Output the (X, Y) coordinate of the center of the cell containing the given text.  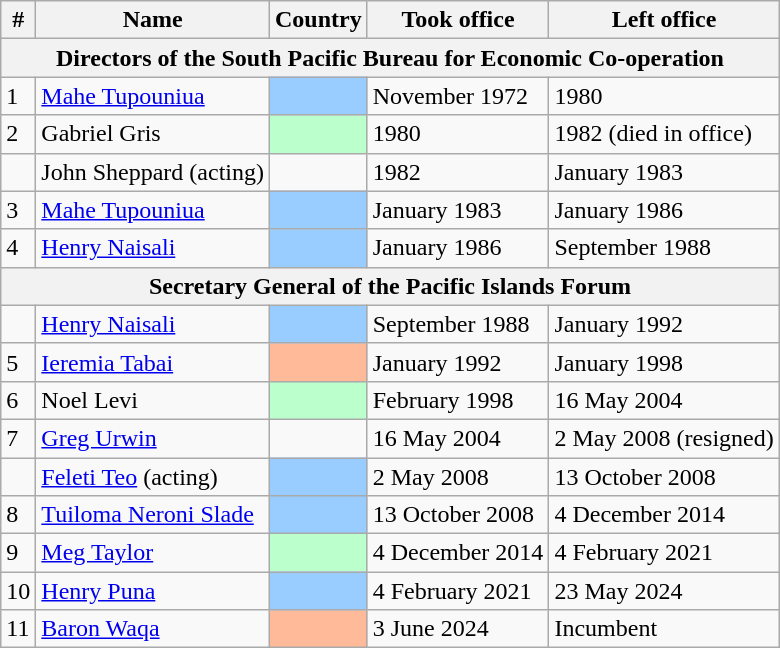
Country (318, 20)
Ieremia Tabai (153, 362)
Tuiloma Neroni Slade (153, 515)
John Sheppard (acting) (153, 172)
5 (18, 362)
Directors of the South Pacific Bureau for Economic Co-operation (390, 58)
3 (18, 210)
Secretary General of the Pacific Islands Forum (390, 286)
Gabriel Gris (153, 134)
Meg Taylor (153, 553)
7 (18, 438)
January 1998 (664, 362)
November 1972 (458, 96)
Feleti Teo (acting) (153, 477)
Left office (664, 20)
Incumbent (664, 629)
23 May 2024 (664, 591)
4 (18, 248)
8 (18, 515)
6 (18, 400)
2 May 2008 (resigned) (664, 438)
Baron Waqa (153, 629)
# (18, 20)
Name (153, 20)
11 (18, 629)
1982 (458, 172)
3 June 2024 (458, 629)
1 (18, 96)
10 (18, 591)
February 1998 (458, 400)
Henry Puna (153, 591)
Took office (458, 20)
Noel Levi (153, 400)
9 (18, 553)
2 (18, 134)
2 May 2008 (458, 477)
Greg Urwin (153, 438)
1982 (died in office) (664, 134)
